Determine the [x, y] coordinate at the center of the cell enclosing the given text.  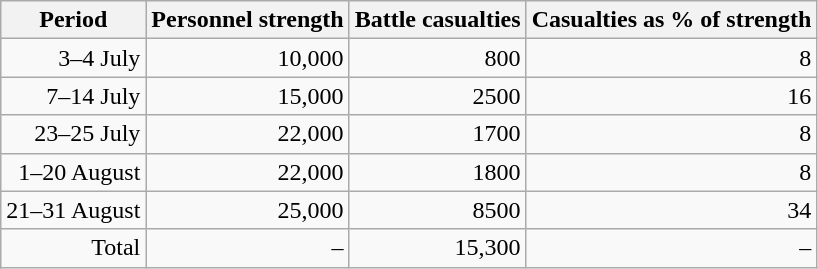
8500 [438, 210]
Battle casualties [438, 20]
Period [74, 20]
23–25 July [74, 134]
34 [672, 210]
15,000 [248, 96]
2500 [438, 96]
3–4 July [74, 58]
Personnel strength [248, 20]
1800 [438, 172]
Total [74, 248]
1700 [438, 134]
7–14 July [74, 96]
Casualties as % of strength [672, 20]
21–31 August [74, 210]
15,300 [438, 248]
800 [438, 58]
10,000 [248, 58]
1–20 August [74, 172]
16 [672, 96]
25,000 [248, 210]
